For the text-containing cell, return its midpoint in [x, y] coordinate format. 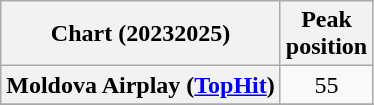
Moldova Airplay (TopHit) [141, 85]
55 [326, 85]
Peak position [326, 34]
Chart (20232025) [141, 34]
